Find where the given text appears and provide that cell's center as [x, y] coordinate. 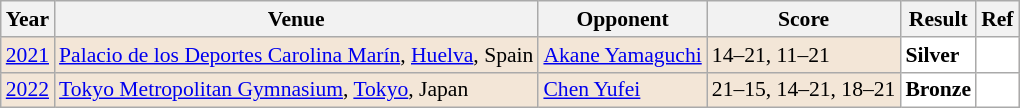
14–21, 11–21 [804, 55]
Tokyo Metropolitan Gymnasium, Tokyo, Japan [296, 90]
Ref [997, 19]
Chen Yufei [622, 90]
Silver [938, 55]
Opponent [622, 19]
2021 [28, 55]
Bronze [938, 90]
Result [938, 19]
Venue [296, 19]
21–15, 14–21, 18–21 [804, 90]
Year [28, 19]
Score [804, 19]
Akane Yamaguchi [622, 55]
Palacio de los Deportes Carolina Marín, Huelva, Spain [296, 55]
2022 [28, 90]
